Scan for the cell matching the given text and deliver its (X, Y) coordinate at center. 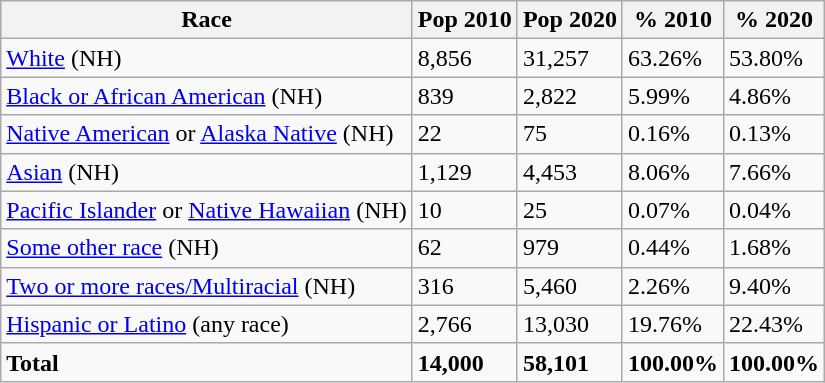
14,000 (464, 362)
58,101 (570, 362)
Total (207, 362)
0.07% (672, 210)
19.76% (672, 324)
4,453 (570, 172)
Asian (NH) (207, 172)
1.68% (774, 248)
Pop 2010 (464, 20)
0.04% (774, 210)
Pop 2020 (570, 20)
Some other race (NH) (207, 248)
316 (464, 286)
31,257 (570, 58)
75 (570, 134)
22 (464, 134)
Native American or Alaska Native (NH) (207, 134)
Race (207, 20)
5,460 (570, 286)
4.86% (774, 96)
% 2020 (774, 20)
10 (464, 210)
8,856 (464, 58)
7.66% (774, 172)
13,030 (570, 324)
9.40% (774, 286)
979 (570, 248)
1,129 (464, 172)
2,822 (570, 96)
0.44% (672, 248)
2,766 (464, 324)
White (NH) (207, 58)
53.80% (774, 58)
62 (464, 248)
Pacific Islander or Native Hawaiian (NH) (207, 210)
63.26% (672, 58)
Black or African American (NH) (207, 96)
8.06% (672, 172)
25 (570, 210)
% 2010 (672, 20)
22.43% (774, 324)
Hispanic or Latino (any race) (207, 324)
839 (464, 96)
2.26% (672, 286)
0.16% (672, 134)
Two or more races/Multiracial (NH) (207, 286)
5.99% (672, 96)
0.13% (774, 134)
